Capture the cell that displays the provided text and extract its (x, y) central coordinate. 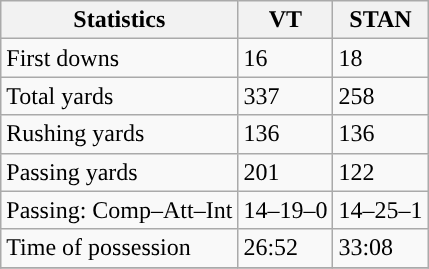
Passing yards (120, 172)
14–19–0 (286, 210)
First downs (120, 58)
Time of possession (120, 248)
Passing: Comp–Att–Int (120, 210)
18 (380, 58)
122 (380, 172)
201 (286, 172)
14–25–1 (380, 210)
16 (286, 58)
Statistics (120, 20)
258 (380, 96)
VT (286, 20)
337 (286, 96)
33:08 (380, 248)
26:52 (286, 248)
Rushing yards (120, 134)
Total yards (120, 96)
STAN (380, 20)
